For the text-containing cell, return its midpoint in [X, Y] coordinate format. 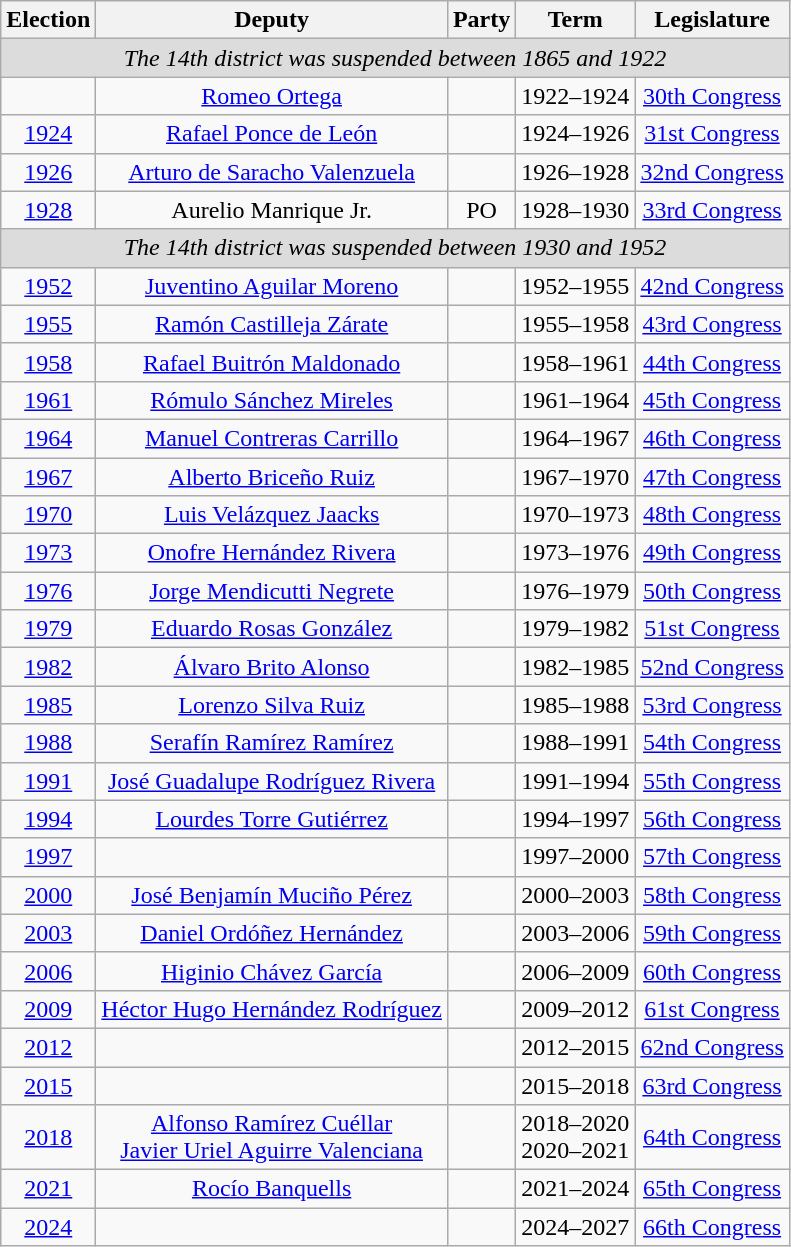
Party [481, 20]
2024 [48, 1227]
The 14th district was suspended between 1930 and 1952 [396, 248]
57th Congress [712, 857]
31st Congress [712, 134]
2024–2027 [576, 1227]
1982–1985 [576, 667]
2018 [48, 1138]
1970 [48, 515]
1958–1961 [576, 362]
2015–2018 [576, 1085]
51st Congress [712, 629]
1991–1994 [576, 781]
Higinio Chávez García [272, 971]
1955 [48, 324]
2009 [48, 1009]
1976–1979 [576, 591]
1964–1967 [576, 438]
Manuel Contreras Carrillo [272, 438]
2021 [48, 1189]
64th Congress [712, 1138]
43rd Congress [712, 324]
1970–1973 [576, 515]
60th Congress [712, 971]
1985–1988 [576, 705]
1997–2000 [576, 857]
Alfonso Ramírez CuéllarJavier Uriel Aguirre Valenciana [272, 1138]
48th Congress [712, 515]
Ramón Castilleja Zárate [272, 324]
1924 [48, 134]
Serafín Ramírez Ramírez [272, 743]
2003 [48, 933]
1926 [48, 172]
2021–2024 [576, 1189]
Lorenzo Silva Ruiz [272, 705]
54th Congress [712, 743]
2006–2009 [576, 971]
2018–20202020–2021 [576, 1138]
1928 [48, 210]
1994–1997 [576, 819]
Onofre Hernández Rivera [272, 553]
65th Congress [712, 1189]
50th Congress [712, 591]
Legislature [712, 20]
Jorge Mendicutti Negrete [272, 591]
1952 [48, 286]
2000 [48, 895]
2006 [48, 971]
1991 [48, 781]
66th Congress [712, 1227]
1985 [48, 705]
53rd Congress [712, 705]
José Guadalupe Rodríguez Rivera [272, 781]
1922–1924 [576, 96]
Álvaro Brito Alonso [272, 667]
1982 [48, 667]
1979 [48, 629]
Lourdes Torre Gutiérrez [272, 819]
1952–1955 [576, 286]
55th Congress [712, 781]
61st Congress [712, 1009]
1967–1970 [576, 477]
Rafael Ponce de León [272, 134]
1967 [48, 477]
1973 [48, 553]
Deputy [272, 20]
2000–2003 [576, 895]
José Benjamín Muciño Pérez [272, 895]
Eduardo Rosas González [272, 629]
1988 [48, 743]
63rd Congress [712, 1085]
1928–1930 [576, 210]
Rocío Banquells [272, 1189]
1964 [48, 438]
59th Congress [712, 933]
Term [576, 20]
1961–1964 [576, 400]
47th Congress [712, 477]
1997 [48, 857]
1973–1976 [576, 553]
2012–2015 [576, 1047]
45th Congress [712, 400]
The 14th district was suspended between 1865 and 1922 [396, 58]
Rómulo Sánchez Mireles [272, 400]
1988–1991 [576, 743]
Rafael Buitrón Maldonado [272, 362]
Election [48, 20]
2009–2012 [576, 1009]
46th Congress [712, 438]
62nd Congress [712, 1047]
Alberto Briceño Ruiz [272, 477]
32nd Congress [712, 172]
1979–1982 [576, 629]
1958 [48, 362]
2015 [48, 1085]
1961 [48, 400]
42nd Congress [712, 286]
33rd Congress [712, 210]
30th Congress [712, 96]
52nd Congress [712, 667]
PO [481, 210]
Arturo de Saracho Valenzuela [272, 172]
58th Congress [712, 895]
56th Congress [712, 819]
Daniel Ordóñez Hernández [272, 933]
44th Congress [712, 362]
Luis Velázquez Jaacks [272, 515]
2003–2006 [576, 933]
49th Congress [712, 553]
Aurelio Manrique Jr. [272, 210]
1994 [48, 819]
Romeo Ortega [272, 96]
1976 [48, 591]
1955–1958 [576, 324]
1926–1928 [576, 172]
1924–1926 [576, 134]
Héctor Hugo Hernández Rodríguez [272, 1009]
2012 [48, 1047]
Juventino Aguilar Moreno [272, 286]
